Capture the cell that displays the provided text and extract its [x, y] central coordinate. 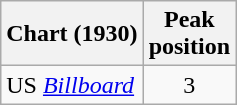
Peakposition [189, 34]
Chart (1930) [72, 34]
US Billboard [72, 85]
3 [189, 85]
